Search for the cell housing the specified text and yield its [X, Y] center coordinate. 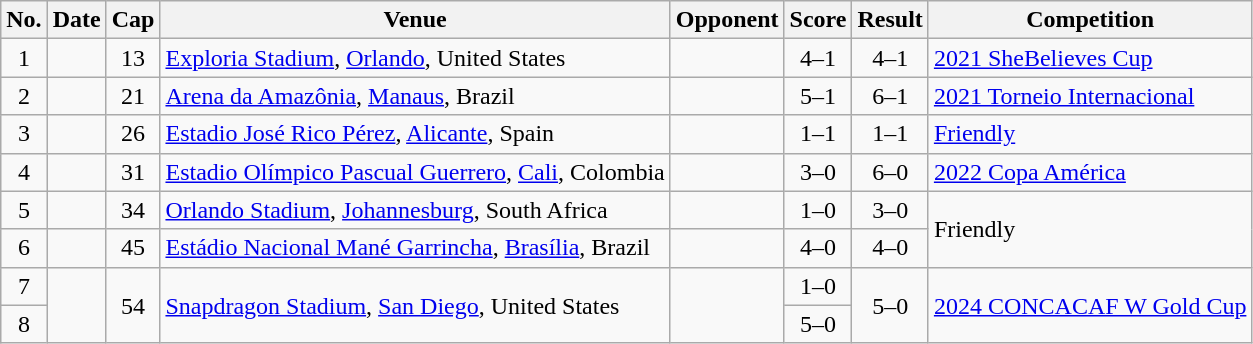
Date [76, 20]
Score [818, 20]
Result [890, 20]
Snapdragon Stadium, San Diego, United States [415, 305]
Orlando Stadium, Johannesburg, South Africa [415, 210]
Estadio José Rico Pérez, Alicante, Spain [415, 134]
Arena da Amazônia, Manaus, Brazil [415, 96]
2 [24, 96]
No. [24, 20]
4 [24, 172]
5 [24, 210]
54 [133, 305]
26 [133, 134]
6–0 [890, 172]
Competition [1090, 20]
5–1 [818, 96]
Estádio Nacional Mané Garrincha, Brasília, Brazil [415, 248]
Estadio Olímpico Pascual Guerrero, Cali, Colombia [415, 172]
21 [133, 96]
Cap [133, 20]
1 [24, 58]
2022 Copa América [1090, 172]
Exploria Stadium, Orlando, United States [415, 58]
13 [133, 58]
31 [133, 172]
Opponent [727, 20]
2024 CONCACAF W Gold Cup [1090, 305]
Venue [415, 20]
6–1 [890, 96]
3 [24, 134]
45 [133, 248]
6 [24, 248]
2021 SheBelieves Cup [1090, 58]
34 [133, 210]
2021 Torneio Internacional [1090, 96]
7 [24, 286]
8 [24, 324]
